Pinpoint the cell where the given text exists, returning its [X, Y] midpoint coordinate. 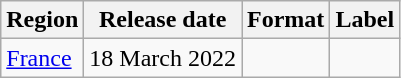
Label [365, 20]
France [42, 58]
18 March 2022 [163, 58]
Release date [163, 20]
Region [42, 20]
Format [286, 20]
